Provide the [x, y] coordinate of the cell's center where the given text is located.  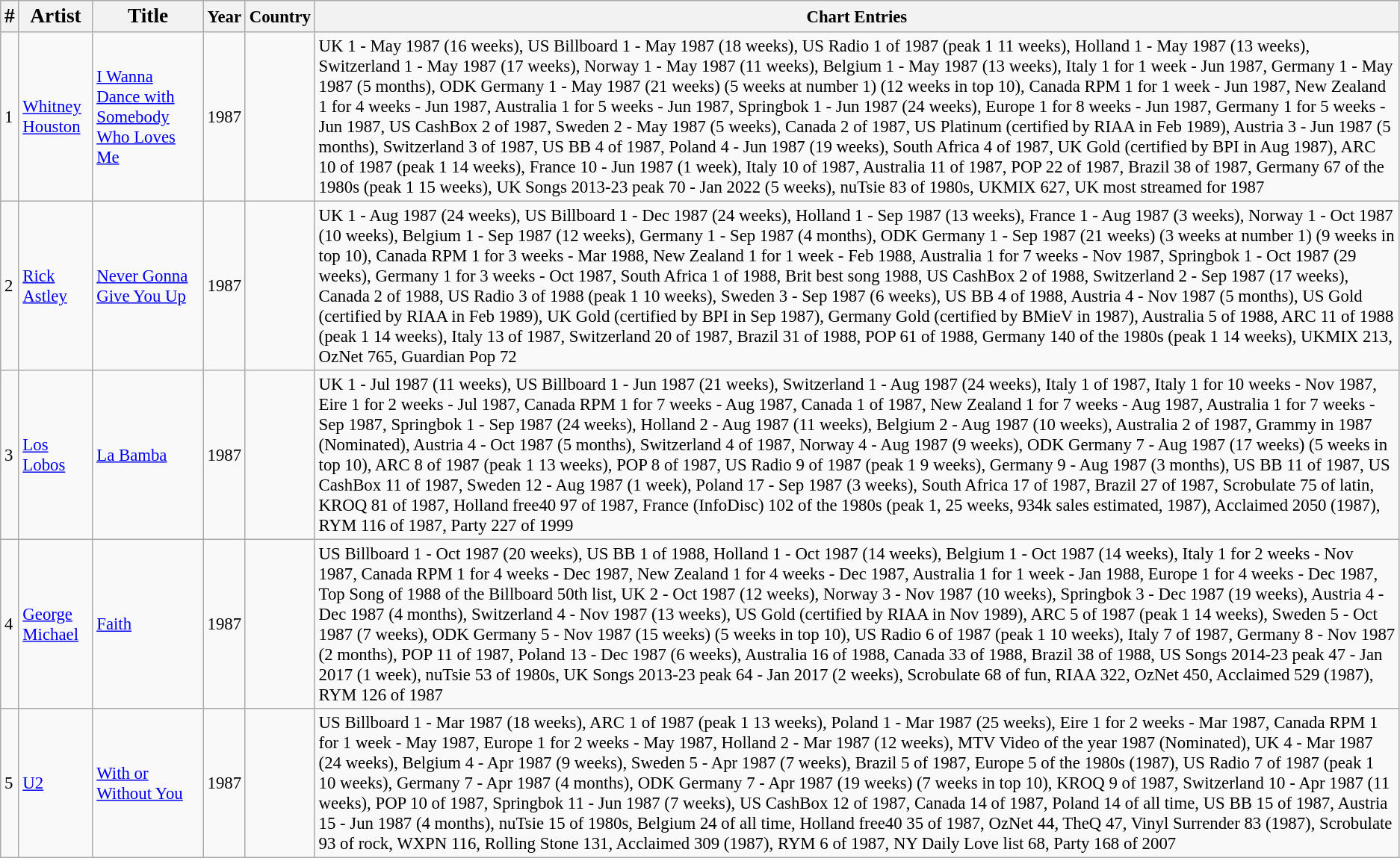
Whitney Houston [55, 116]
With or Without You [148, 783]
Never Gonna Give You Up [148, 287]
1 [10, 116]
Rick Astley [55, 287]
5 [10, 783]
Country [279, 16]
4 [10, 624]
Year [224, 16]
Los Lobos [55, 456]
I Wanna Dance with Somebody Who Loves Me [148, 116]
# [10, 16]
Chart Entries [856, 16]
3 [10, 456]
U2 [55, 783]
2 [10, 287]
La Bamba [148, 456]
Title [148, 16]
George Michael [55, 624]
Artist [55, 16]
Faith [148, 624]
